Return the (X, Y) coordinate for the center point of the cell that contains the specified text.  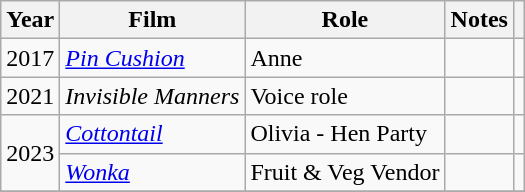
2017 (30, 58)
2021 (30, 96)
Olivia - Hen Party (345, 134)
Cottontail (152, 134)
Wonka (152, 172)
Anne (345, 58)
Voice role (345, 96)
Role (345, 20)
Pin Cushion (152, 58)
Year (30, 20)
2023 (30, 153)
Invisible Manners (152, 96)
Film (152, 20)
Fruit & Veg Vendor (345, 172)
Notes (479, 20)
